Extract the (x, y) coordinate from the center of the cell holding the provided text.  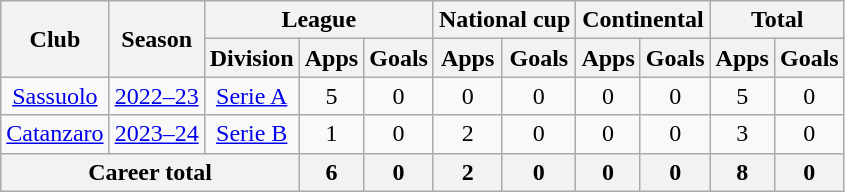
6 (331, 172)
3 (742, 134)
Division (252, 58)
Sassuolo (55, 96)
Serie B (252, 134)
2022–23 (156, 96)
Season (156, 39)
8 (742, 172)
Catanzaro (55, 134)
League (318, 20)
1 (331, 134)
Club (55, 39)
Total (777, 20)
Continental (643, 20)
Career total (150, 172)
Serie A (252, 96)
2023–24 (156, 134)
National cup (504, 20)
